Scan for the cell matching the given text and deliver its [x, y] coordinate at center. 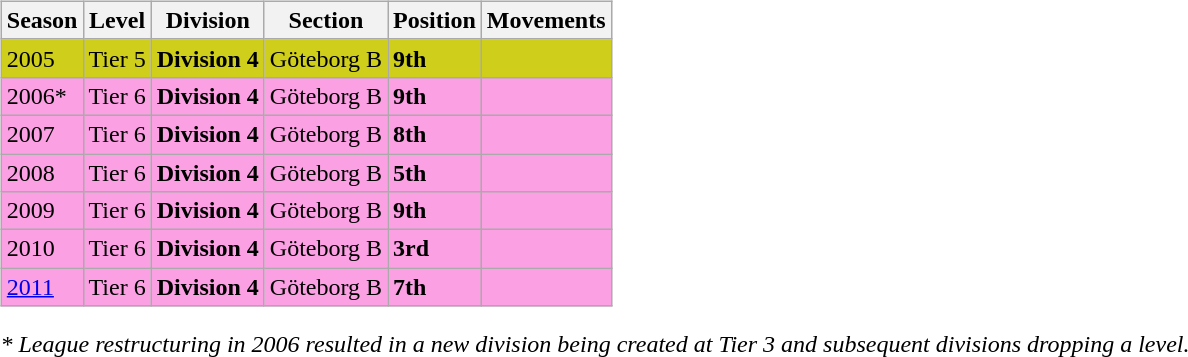
2010 [42, 249]
2005 [42, 58]
2006* [42, 96]
Division [208, 20]
Level [117, 20]
2011 [42, 287]
Position [435, 20]
Tier 5 [117, 58]
Movements [546, 20]
8th [435, 134]
5th [435, 173]
3rd [435, 249]
Section [326, 20]
2009 [42, 211]
7th [435, 287]
2008 [42, 173]
Season [42, 20]
2007 [42, 134]
